For the text-containing cell, return its midpoint in [x, y] coordinate format. 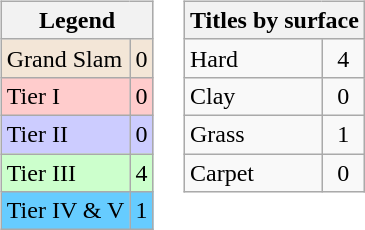
Grass [253, 134]
Tier IV & V [66, 211]
Grand Slam [66, 58]
Legend [77, 20]
Tier II [66, 134]
Tier I [66, 96]
Carpet [253, 173]
Hard [253, 58]
Tier III [66, 173]
Clay [253, 96]
Titles by surface [274, 20]
